Detect which cell encompasses the target text, then output its (x, y) center coordinate. 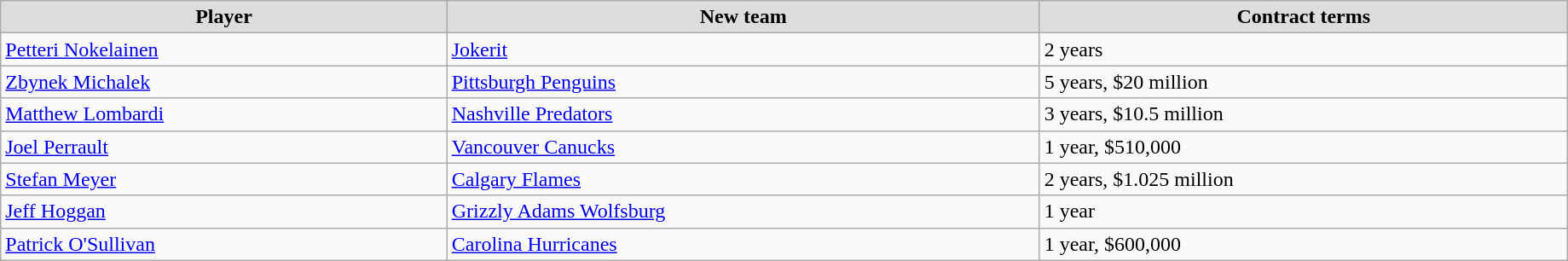
1 year, $600,000 (1303, 244)
Jeff Hoggan (223, 212)
1 year, $510,000 (1303, 147)
Vancouver Canucks (743, 147)
5 years, $20 million (1303, 82)
3 years, $10.5 million (1303, 114)
Grizzly Adams Wolfsburg (743, 212)
Nashville Predators (743, 114)
1 year (1303, 212)
Player (223, 17)
Contract terms (1303, 17)
Pittsburgh Penguins (743, 82)
2 years (1303, 49)
Matthew Lombardi (223, 114)
Jokerit (743, 49)
Stefan Meyer (223, 179)
Patrick O'Sullivan (223, 244)
Calgary Flames (743, 179)
2 years, $1.025 million (1303, 179)
Zbynek Michalek (223, 82)
Carolina Hurricanes (743, 244)
New team (743, 17)
Joel Perrault (223, 147)
Petteri Nokelainen (223, 49)
